Provide the [x, y] coordinate of the cell's center where the given text is located.  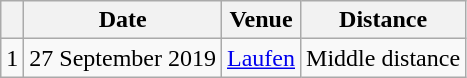
27 September 2019 [123, 58]
Middle distance [384, 58]
Date [123, 20]
Distance [384, 20]
1 [12, 58]
Venue [262, 20]
Laufen [262, 58]
